Locate the cell with the specified text and output its (X, Y) center coordinate. 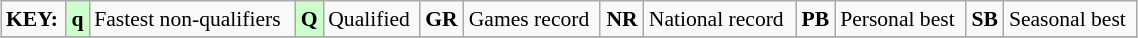
q (78, 19)
Games record (532, 19)
SB (985, 19)
KEY: (34, 19)
PB (816, 19)
Qualified (371, 19)
Seasonal best (1070, 19)
GR (442, 19)
NR (622, 19)
National record (720, 19)
Personal best (900, 19)
Fastest non-qualifiers (192, 19)
Q (309, 19)
